Pinpoint the cell where the given text exists, returning its [x, y] midpoint coordinate. 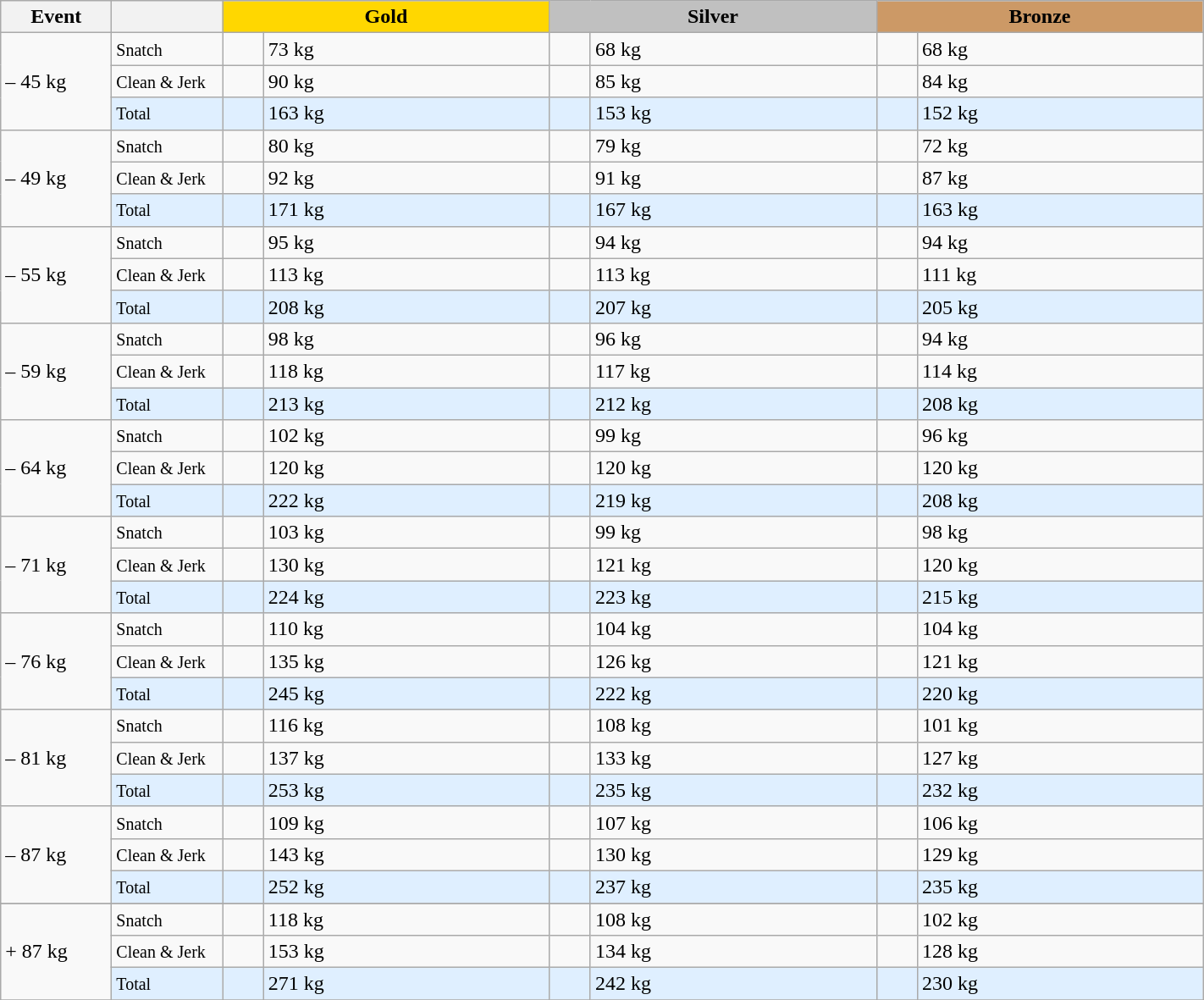
91 kg [733, 178]
116 kg [406, 726]
106 kg [1060, 822]
Bronze [1040, 17]
Silver [713, 17]
– 49 kg [56, 178]
127 kg [1060, 758]
135 kg [406, 661]
– 76 kg [56, 661]
129 kg [1060, 854]
– 71 kg [56, 565]
– 81 kg [56, 758]
133 kg [733, 758]
103 kg [406, 533]
80 kg [406, 146]
220 kg [1060, 693]
152 kg [1060, 113]
72 kg [1060, 146]
– 64 kg [56, 468]
– 55 kg [56, 274]
242 kg [733, 984]
205 kg [1060, 307]
92 kg [406, 178]
– 59 kg [56, 371]
134 kg [733, 952]
215 kg [1060, 597]
– 45 kg [56, 81]
253 kg [406, 790]
137 kg [406, 758]
– 87 kg [56, 854]
232 kg [1060, 790]
219 kg [733, 500]
245 kg [406, 693]
223 kg [733, 597]
114 kg [1060, 371]
111 kg [1060, 274]
207 kg [733, 307]
143 kg [406, 854]
117 kg [733, 371]
Gold [386, 17]
213 kg [406, 404]
128 kg [1060, 952]
101 kg [1060, 726]
271 kg [406, 984]
87 kg [1060, 178]
Event [56, 17]
+ 87 kg [56, 951]
95 kg [406, 242]
85 kg [733, 81]
230 kg [1060, 984]
90 kg [406, 81]
224 kg [406, 597]
107 kg [733, 822]
252 kg [406, 887]
109 kg [406, 822]
126 kg [733, 661]
79 kg [733, 146]
167 kg [733, 210]
212 kg [733, 404]
110 kg [406, 629]
84 kg [1060, 81]
237 kg [733, 887]
73 kg [406, 49]
171 kg [406, 210]
